Determine the [X, Y] coordinate at the center of the cell enclosing the given text.  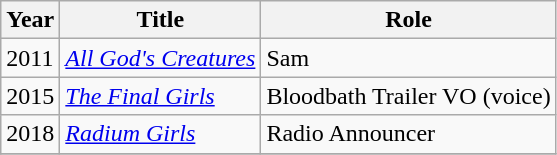
Radium Girls [160, 134]
Bloodbath Trailer VO (voice) [408, 96]
Title [160, 20]
Sam [408, 58]
Year [30, 20]
All God's Creatures [160, 58]
Role [408, 20]
2018 [30, 134]
Radio Announcer [408, 134]
2015 [30, 96]
The Final Girls [160, 96]
2011 [30, 58]
